Locate the cell with the specified text and output its (X, Y) center coordinate. 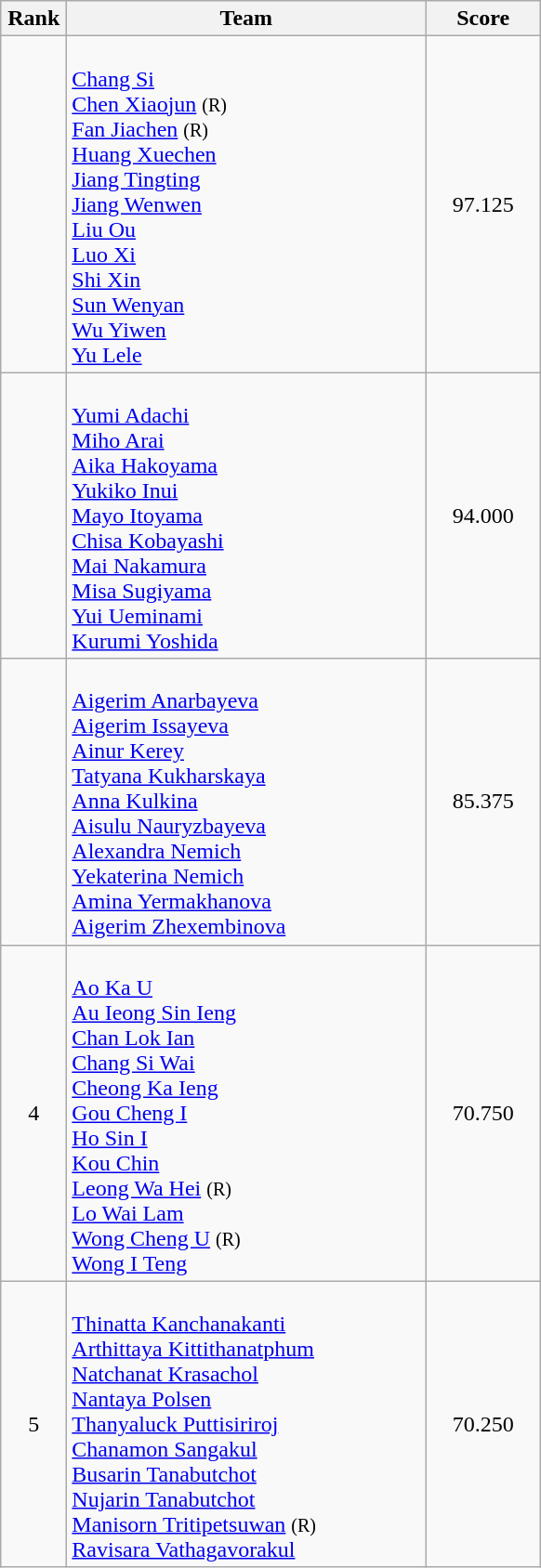
Ao Ka UAu Ieong Sin IengChan Lok IanChang Si WaiCheong Ka IengGou Cheng IHo Sin IKou ChinLeong Wa Hei (R)Lo Wai LamWong Cheng U (R)Wong I Teng (246, 1113)
Chang SiChen Xiaojun (R)Fan Jiachen (R)Huang XuechenJiang TingtingJiang WenwenLiu OuLuo XiShi XinSun WenyanWu YiwenYu Lele (246, 204)
4 (33, 1113)
Rank (33, 19)
85.375 (483, 802)
5 (33, 1424)
97.125 (483, 204)
Score (483, 19)
94.000 (483, 516)
70.750 (483, 1113)
Yumi AdachiMiho AraiAika HakoyamaYukiko InuiMayo ItoyamaChisa KobayashiMai NakamuraMisa SugiyamaYui UeminamiKurumi Yoshida (246, 516)
Team (246, 19)
70.250 (483, 1424)
